Determine the [X, Y] coordinate at the center of the cell enclosing the given text.  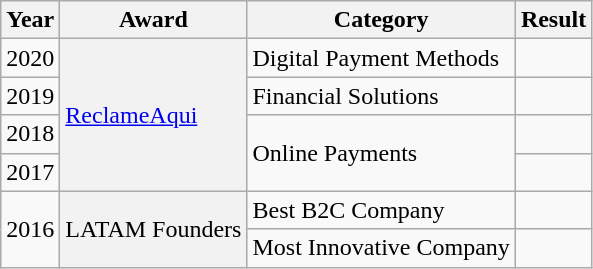
Result [553, 20]
2020 [30, 58]
LATAM Founders [154, 229]
Most Innovative Company [381, 248]
Digital Payment Methods [381, 58]
2019 [30, 96]
2017 [30, 172]
Year [30, 20]
Financial Solutions [381, 96]
Best B2C Company [381, 210]
ReclameAqui [154, 115]
Category [381, 20]
Award [154, 20]
2016 [30, 229]
Online Payments [381, 153]
2018 [30, 134]
